Return the [x, y] coordinate for the center point of the cell that contains the specified text.  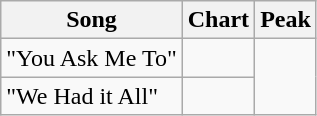
Chart [218, 20]
Song [92, 20]
"We Had it All" [92, 96]
"You Ask Me To" [92, 58]
Peak [286, 20]
